Detect which cell encompasses the target text, then output its (x, y) center coordinate. 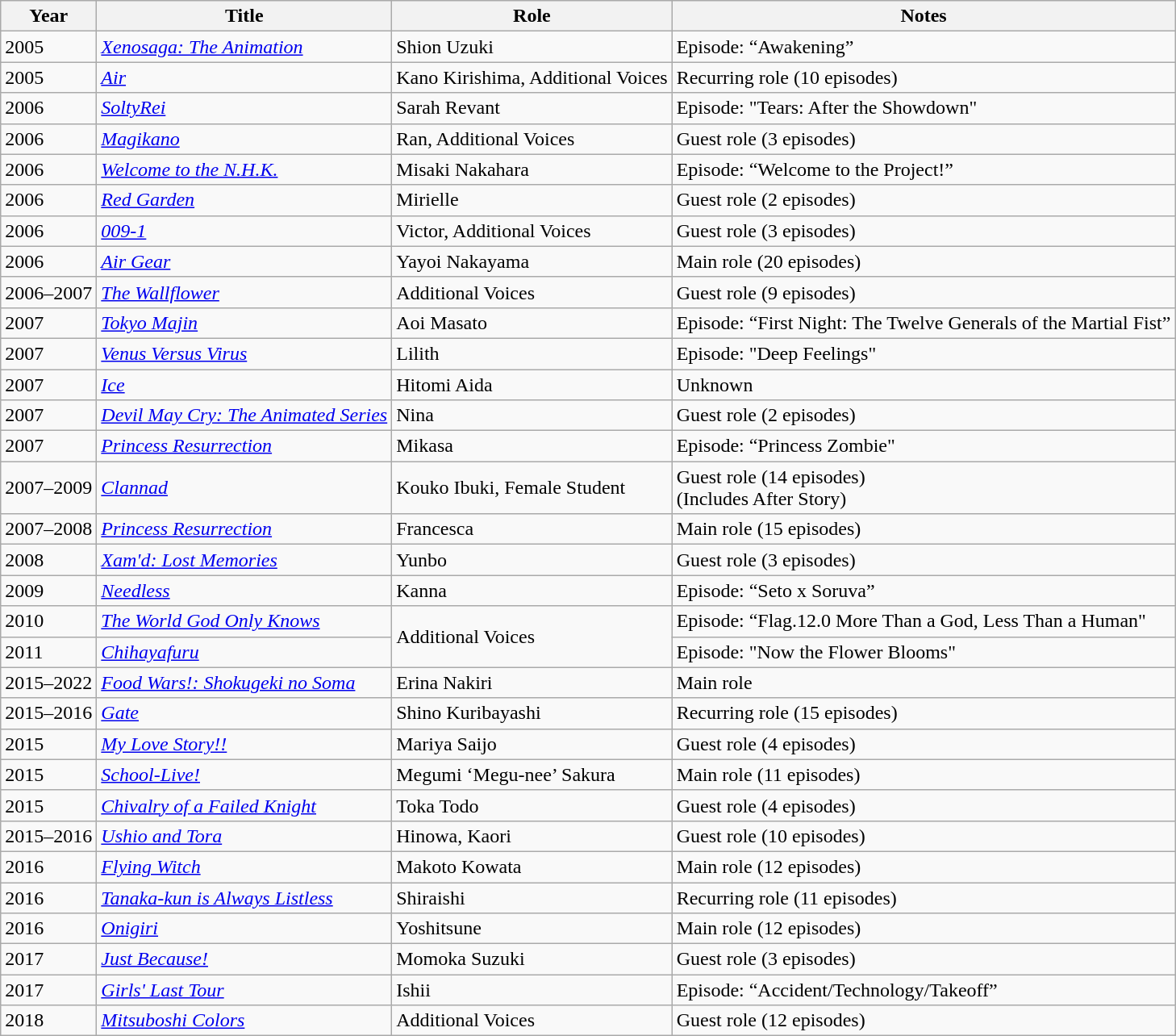
Guest role (10 episodes) (924, 836)
Guest role (12 episodes) (924, 1021)
2008 (48, 560)
Chivalry of a Failed Knight (244, 805)
Hitomi Aida (532, 385)
Notes (924, 16)
Ishii (532, 990)
Kouko Ibuki, Female Student (532, 487)
Just Because! (244, 959)
Role (532, 16)
Unknown (924, 385)
Needless (244, 591)
Episode: “Flag.12.0 More Than a God, Less Than a Human" (924, 621)
Main role (20 episodes) (924, 261)
Megumi ‘Megu-nee’ Sakura (532, 775)
Guest role (14 episodes) (Includes After Story) (924, 487)
Shion Uzuki (532, 47)
Flying Witch (244, 867)
2010 (48, 621)
Tokyo Majin (244, 323)
The World God Only Knows (244, 621)
Shino Kuribayashi (532, 713)
Shiraishi (532, 898)
Victor, Additional Voices (532, 231)
Welcome to the N.H.K. (244, 169)
Episode: “Accident/Technology/Takeoff” (924, 990)
Mirielle (532, 200)
Hinowa, Kaori (532, 836)
Kano Kirishima, Additional Voices (532, 77)
Food Wars!: Shokugeki no Soma (244, 683)
Mikasa (532, 446)
My Love Story!! (244, 744)
Mariya Saijo (532, 744)
Episode: “First Night: The Twelve Generals of the Martial Fist” (924, 323)
Yunbo (532, 560)
2011 (48, 652)
Magikano (244, 139)
Xam'd: Lost Memories (244, 560)
Red Garden (244, 200)
Yayoi Nakayama (532, 261)
Nina (532, 416)
Main role (924, 683)
Episode: “Awakening” (924, 47)
Sarah Revant (532, 108)
Air Gear (244, 261)
Xenosaga: The Animation (244, 47)
Episode: "Tears: After the Showdown" (924, 108)
The Wallflower (244, 292)
Francesca (532, 529)
Main role (11 episodes) (924, 775)
Girls' Last Tour (244, 990)
Mitsuboshi Colors (244, 1021)
Guest role (9 episodes) (924, 292)
Air (244, 77)
Ice (244, 385)
2007–2009 (48, 487)
Venus Versus Virus (244, 353)
2007–2008 (48, 529)
2006–2007 (48, 292)
Episode: "Now the Flower Blooms" (924, 652)
Main role (15 episodes) (924, 529)
2015–2022 (48, 683)
Recurring role (10 episodes) (924, 77)
Recurring role (15 episodes) (924, 713)
009-1 (244, 231)
Ran, Additional Voices (532, 139)
Chihayafuru (244, 652)
Tanaka-kun is Always Listless (244, 898)
Yoshitsune (532, 929)
Gate (244, 713)
2009 (48, 591)
Episode: "Deep Feelings" (924, 353)
Toka Todo (532, 805)
Episode: “Welcome to the Project!” (924, 169)
Recurring role (11 episodes) (924, 898)
Title (244, 16)
Episode: “Seto x Soruva” (924, 591)
2018 (48, 1021)
School-Live! (244, 775)
Momoka Suzuki (532, 959)
Devil May Cry: The Animated Series (244, 416)
Makoto Kowata (532, 867)
SoltyRei (244, 108)
Misaki Nakahara (532, 169)
Kanna (532, 591)
Erina Nakiri (532, 683)
Ushio and Tora (244, 836)
Clannad (244, 487)
Episode: “Princess Zombie" (924, 446)
Lilith (532, 353)
Onigiri (244, 929)
Aoi Masato (532, 323)
Year (48, 16)
